Extract the [x, y] coordinate from the center of the cell holding the provided text.  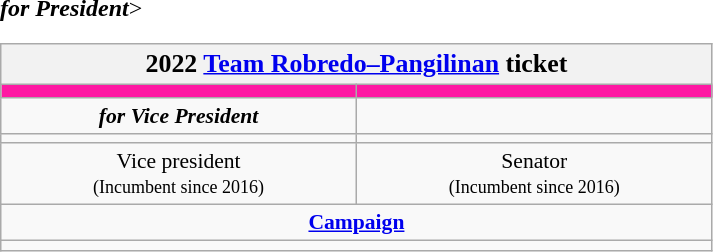
for Vice President [179, 116]
Campaign [356, 222]
2022 Team Robredo–Pangilinan ticket [356, 64]
Senator(Incumbent since 2016) [534, 174]
Vice president(Incumbent since 2016) [179, 174]
